For the text-containing cell, return its midpoint in (x, y) coordinate format. 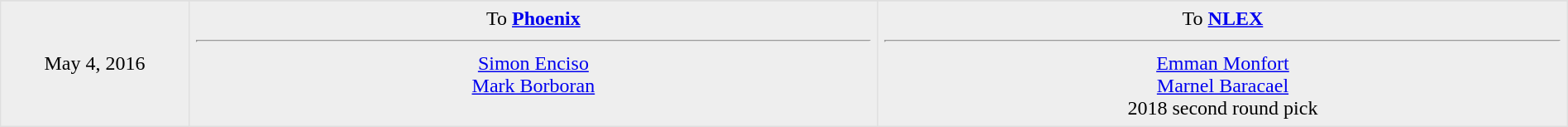
To PhoenixSimon EncisoMark Borboran (533, 64)
May 4, 2016 (94, 64)
To NLEXEmman MonfortMarnel Baracael 2018 second round pick (1223, 64)
